Scan for the cell matching the given text and deliver its [X, Y] coordinate at center. 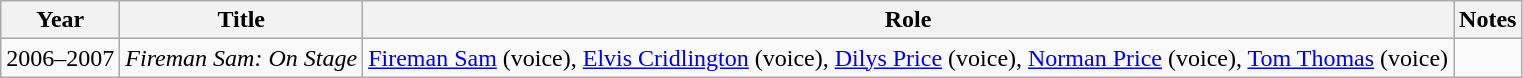
Notes [1488, 20]
Title [242, 20]
2006–2007 [60, 58]
Fireman Sam: On Stage [242, 58]
Year [60, 20]
Role [908, 20]
Fireman Sam (voice), Elvis Cridlington (voice), Dilys Price (voice), Norman Price (voice), Tom Thomas (voice) [908, 58]
